Extract the [X, Y] coordinate from the center of the cell holding the provided text.  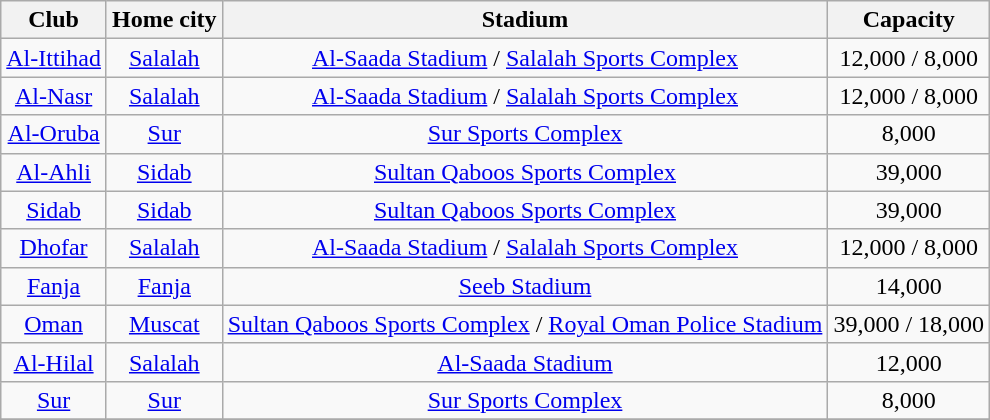
Al-Oruba [54, 134]
Al-Nasr [54, 96]
Muscat [164, 324]
Oman [54, 324]
Dhofar [54, 248]
Al-Ahli [54, 172]
Seeb Stadium [525, 286]
Capacity [909, 20]
Al-Hilal [54, 362]
Stadium [525, 20]
12,000 [909, 362]
Al-Saada Stadium [525, 362]
Club [54, 20]
Sultan Qaboos Sports Complex / Royal Oman Police Stadium [525, 324]
14,000 [909, 286]
Al-Ittihad [54, 58]
39,000 / 18,000 [909, 324]
Home city [164, 20]
